Determine the (X, Y) coordinate at the center of the cell enclosing the given text.  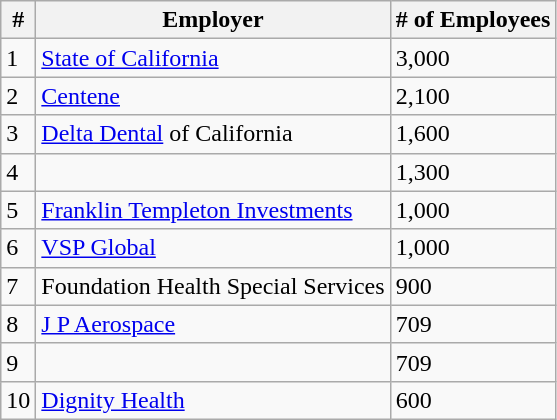
# of Employees (473, 20)
VSP Global (213, 248)
Franklin Templeton Investments (213, 210)
4 (18, 172)
2 (18, 96)
8 (18, 324)
3 (18, 134)
# (18, 20)
900 (473, 286)
Centene (213, 96)
600 (473, 400)
6 (18, 248)
Foundation Health Special Services (213, 286)
Dignity Health (213, 400)
J P Aerospace (213, 324)
1,300 (473, 172)
3,000 (473, 58)
Employer (213, 20)
7 (18, 286)
State of California (213, 58)
1,600 (473, 134)
5 (18, 210)
Delta Dental of California (213, 134)
10 (18, 400)
1 (18, 58)
2,100 (473, 96)
9 (18, 362)
